Identify which cell holds the provided text, then report its [X, Y] central coordinate. 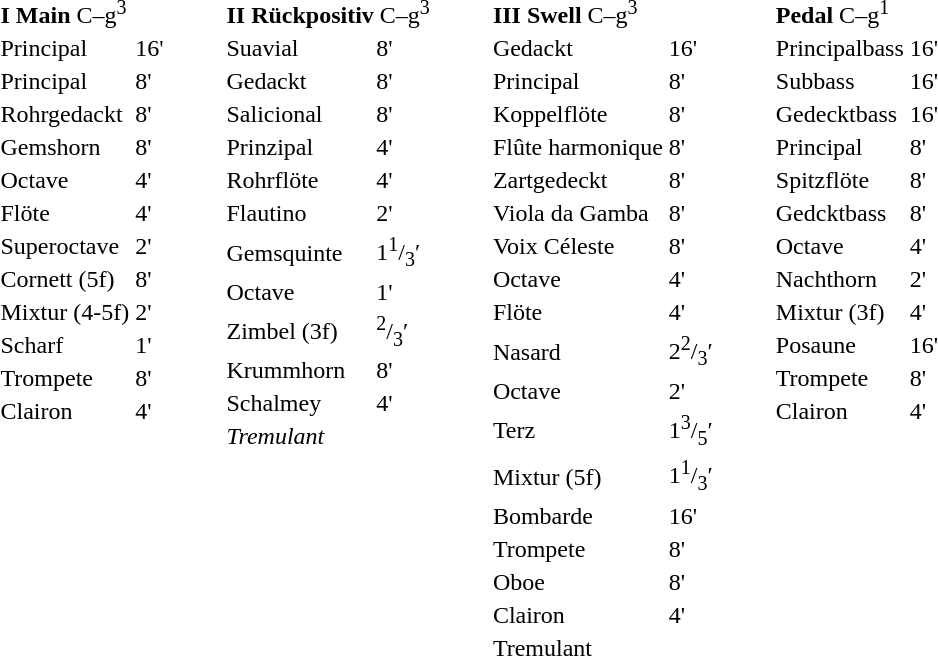
Zimbel (3f) [298, 332]
Spitzflöte [840, 180]
22/3′ [690, 352]
Gedecktbass [840, 114]
Suavial [298, 48]
Krummhorn [298, 371]
Rohrflöte [298, 180]
Tremulant [298, 437]
Koppelflöte [578, 114]
Viola da Gamba [578, 213]
Gedcktbass [840, 213]
Bombarde [578, 516]
Flöte [578, 312]
Flûte harmonique [578, 147]
Voix Céleste [578, 246]
Nachthorn [840, 279]
Zartgedeckt [578, 180]
Oboe [578, 582]
Mixtur (3f) [840, 312]
2/3′ [404, 332]
Schalmey [298, 404]
Prinzipal [298, 147]
Salicional [298, 114]
Mixtur (5f) [578, 476]
Subbass [840, 81]
Terz [578, 430]
Principalbass [840, 48]
Nasard [578, 352]
Gemsquinte [298, 252]
13/5′ [690, 430]
Flautino [298, 213]
Posaune [840, 345]
